Locate the cell with the specified text and output its [X, Y] center coordinate. 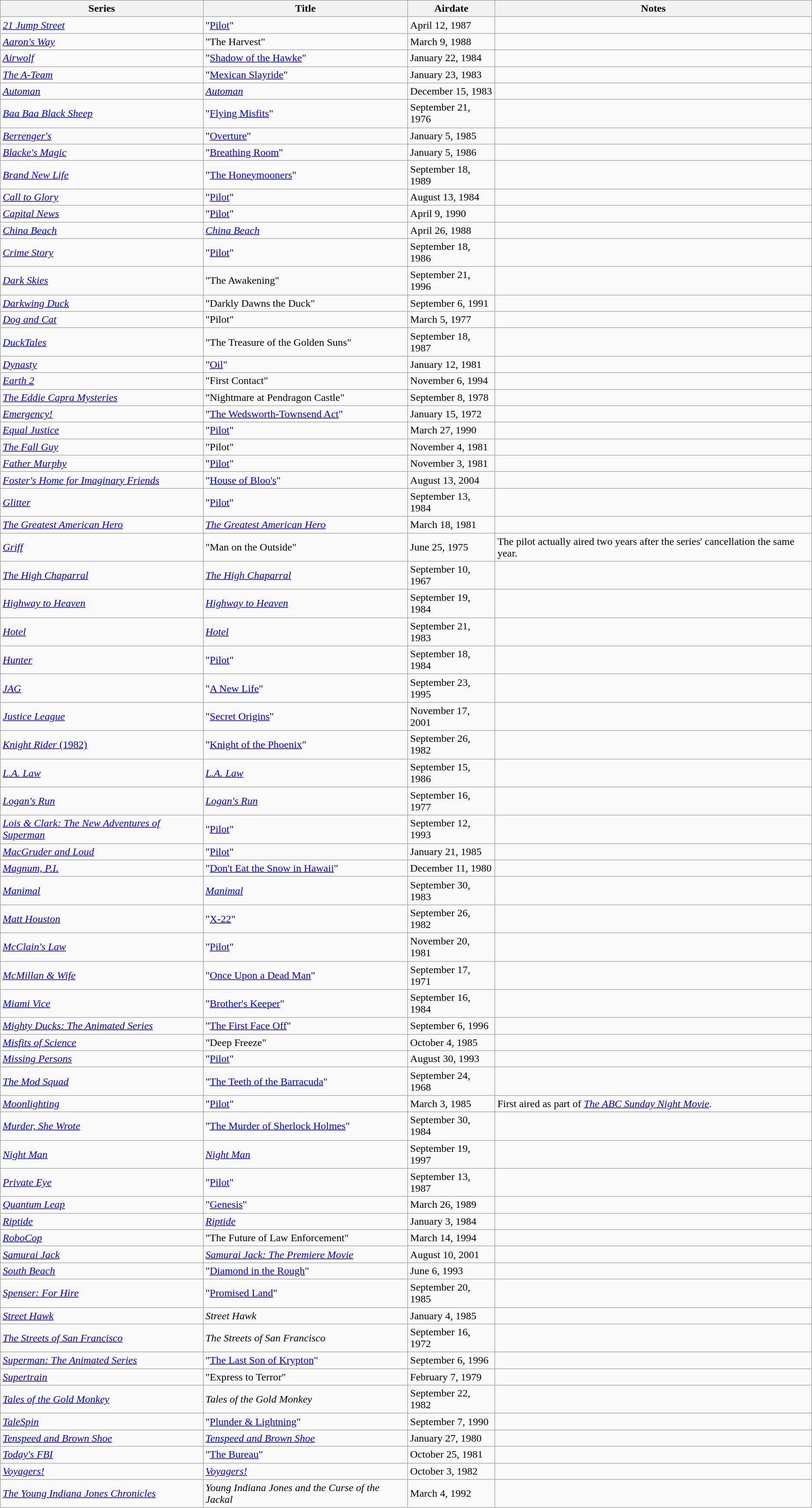
November 4, 1981 [451, 447]
March 14, 1994 [451, 1238]
November 3, 1981 [451, 463]
JAG [101, 688]
September 10, 1967 [451, 575]
September 24, 1968 [451, 1081]
The Eddie Capra Mysteries [101, 397]
"Once Upon a Dead Man" [305, 975]
The pilot actually aired two years after the series' cancellation the same year. [653, 547]
The Fall Guy [101, 447]
January 3, 1984 [451, 1221]
Murder, She Wrote [101, 1126]
Supertrain [101, 1377]
September 22, 1982 [451, 1400]
Earth 2 [101, 381]
Aaron's Way [101, 42]
"The Treasure of the Golden Suns" [305, 342]
TaleSpin [101, 1422]
Private Eye [101, 1183]
January 5, 1986 [451, 152]
"A New Life" [305, 688]
January 21, 1985 [451, 852]
April 26, 1988 [451, 230]
Blacke's Magic [101, 152]
Equal Justice [101, 430]
"The Last Son of Krypton" [305, 1360]
"Secret Origins" [305, 717]
March 27, 1990 [451, 430]
Father Murphy [101, 463]
Dark Skies [101, 281]
"House of Bloo's" [305, 480]
Dynasty [101, 364]
"Knight of the Phoenix" [305, 744]
Knight Rider (1982) [101, 744]
Quantum Leap [101, 1205]
December 15, 1983 [451, 91]
March 26, 1989 [451, 1205]
Glitter [101, 502]
"Breathing Room" [305, 152]
October 3, 1982 [451, 1471]
"Promised Land" [305, 1293]
"The Wedsworth-Townsend Act" [305, 414]
Crime Story [101, 252]
"The Harvest" [305, 42]
Notes [653, 9]
September 8, 1978 [451, 397]
January 5, 1985 [451, 136]
September 17, 1971 [451, 975]
Lois & Clark: The New Adventures of Superman [101, 829]
September 15, 1986 [451, 773]
Today's FBI [101, 1455]
Justice League [101, 717]
Title [305, 9]
Emergency! [101, 414]
Superman: The Animated Series [101, 1360]
March 5, 1977 [451, 320]
"The Future of Law Enforcement" [305, 1238]
"Express to Terror" [305, 1377]
March 18, 1981 [451, 525]
Call to Glory [101, 197]
Dog and Cat [101, 320]
"Overture" [305, 136]
August 13, 1984 [451, 197]
August 13, 2004 [451, 480]
Series [101, 9]
Miami Vice [101, 1004]
September 13, 1984 [451, 502]
Foster's Home for Imaginary Friends [101, 480]
Baa Baa Black Sheep [101, 114]
September 18, 1989 [451, 174]
Airdate [451, 9]
Hunter [101, 660]
September 16, 1977 [451, 801]
"Oil" [305, 364]
MacGruder and Loud [101, 852]
South Beach [101, 1271]
First aired as part of The ABC Sunday Night Movie. [653, 1104]
September 16, 1984 [451, 1004]
June 25, 1975 [451, 547]
Berrenger's [101, 136]
September 6, 1991 [451, 303]
September 21, 1976 [451, 114]
Samurai Jack [101, 1254]
"Man on the Outside" [305, 547]
September 21, 1983 [451, 632]
"Diamond in the Rough" [305, 1271]
September 18, 1984 [451, 660]
December 11, 1980 [451, 868]
October 4, 1985 [451, 1042]
November 6, 1994 [451, 381]
Darkwing Duck [101, 303]
"Don't Eat the Snow in Hawaii" [305, 868]
DuckTales [101, 342]
"Mexican Slayride" [305, 75]
January 4, 1985 [451, 1316]
Capital News [101, 213]
October 25, 1981 [451, 1455]
"The Murder of Sherlock Holmes" [305, 1126]
September 20, 1985 [451, 1293]
September 7, 1990 [451, 1422]
Griff [101, 547]
January 27, 1980 [451, 1438]
Brand New Life [101, 174]
"Brother's Keeper" [305, 1004]
November 17, 2001 [451, 717]
RoboCop [101, 1238]
March 3, 1985 [451, 1104]
August 30, 1993 [451, 1059]
March 4, 1992 [451, 1493]
"X-22" [305, 919]
Young Indiana Jones and the Curse of the Jackal [305, 1493]
September 18, 1987 [451, 342]
"The Bureau" [305, 1455]
September 30, 1983 [451, 890]
February 7, 1979 [451, 1377]
McMillan & Wife [101, 975]
"The Awakening" [305, 281]
September 18, 1986 [451, 252]
"The Honeymooners" [305, 174]
Spenser: For Hire [101, 1293]
Matt Houston [101, 919]
The A-Team [101, 75]
"Deep Freeze" [305, 1042]
"First Contact" [305, 381]
April 9, 1990 [451, 213]
The Mod Squad [101, 1081]
March 9, 1988 [451, 42]
September 23, 1995 [451, 688]
September 21, 1996 [451, 281]
January 23, 1983 [451, 75]
January 12, 1981 [451, 364]
September 30, 1984 [451, 1126]
September 12, 1993 [451, 829]
"The First Face Off" [305, 1026]
"Flying Misfits" [305, 114]
"The Teeth of the Barracuda" [305, 1081]
April 12, 1987 [451, 25]
The Young Indiana Jones Chronicles [101, 1493]
Mighty Ducks: The Animated Series [101, 1026]
21 Jump Street [101, 25]
November 20, 1981 [451, 947]
"Shadow of the Hawke" [305, 58]
September 19, 1984 [451, 604]
September 16, 1972 [451, 1338]
January 22, 1984 [451, 58]
Samurai Jack: The Premiere Movie [305, 1254]
Misfits of Science [101, 1042]
"Plunder & Lightning" [305, 1422]
August 10, 2001 [451, 1254]
"Nightmare at Pendragon Castle" [305, 397]
"Darkly Dawns the Duck" [305, 303]
"Genesis" [305, 1205]
Missing Persons [101, 1059]
September 19, 1997 [451, 1154]
McClain's Law [101, 947]
Airwolf [101, 58]
January 15, 1972 [451, 414]
September 13, 1987 [451, 1183]
Magnum, P.I. [101, 868]
Moonlighting [101, 1104]
June 6, 1993 [451, 1271]
